Return (x, y) of the center of cell containing provided text 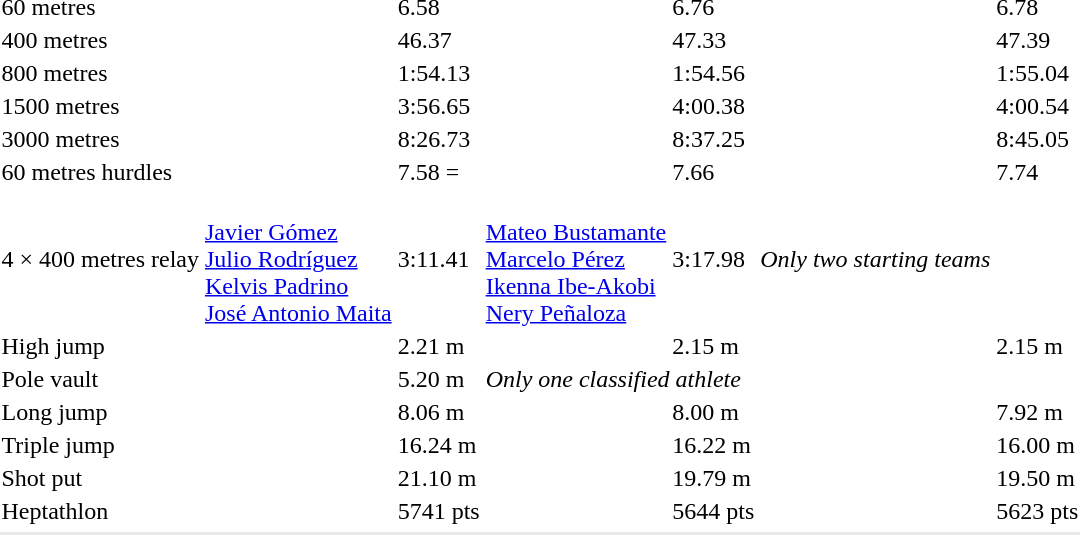
800 metres (100, 73)
19.79 m (714, 478)
5644 pts (714, 511)
8.00 m (714, 412)
8:26.73 (438, 139)
1500 metres (100, 106)
16.00 m (1038, 445)
3:17.98 (714, 259)
3000 metres (100, 139)
4 × 400 metres relay (100, 259)
8.06 m (438, 412)
16.24 m (438, 445)
7.58 = (438, 172)
7.92 m (1038, 412)
3:56.65 (438, 106)
Pole vault (100, 379)
7.74 (1038, 172)
19.50 m (1038, 478)
Triple jump (100, 445)
1:55.04 (1038, 73)
7.66 (714, 172)
400 metres (100, 40)
4:00.38 (714, 106)
Long jump (100, 412)
5741 pts (438, 511)
High jump (100, 346)
8:45.05 (1038, 139)
2.21 m (438, 346)
Javier GómezJulio RodríguezKelvis PadrinoJosé Antonio Maita (298, 259)
1:54.56 (714, 73)
5.20 m (438, 379)
Mateo BustamanteMarcelo PérezIkenna Ibe-AkobiNery Peñaloza (576, 259)
16.22 m (714, 445)
21.10 m (438, 478)
47.33 (714, 40)
Heptathlon (100, 511)
Only two starting teams (876, 259)
47.39 (1038, 40)
5623 pts (1038, 511)
4:00.54 (1038, 106)
60 metres hurdles (100, 172)
46.37 (438, 40)
8:37.25 (714, 139)
Only one classified athlete (782, 379)
1:54.13 (438, 73)
3:11.41 (438, 259)
Shot put (100, 478)
